From the cell containing the given text, extract its center point as (X, Y) coordinate. 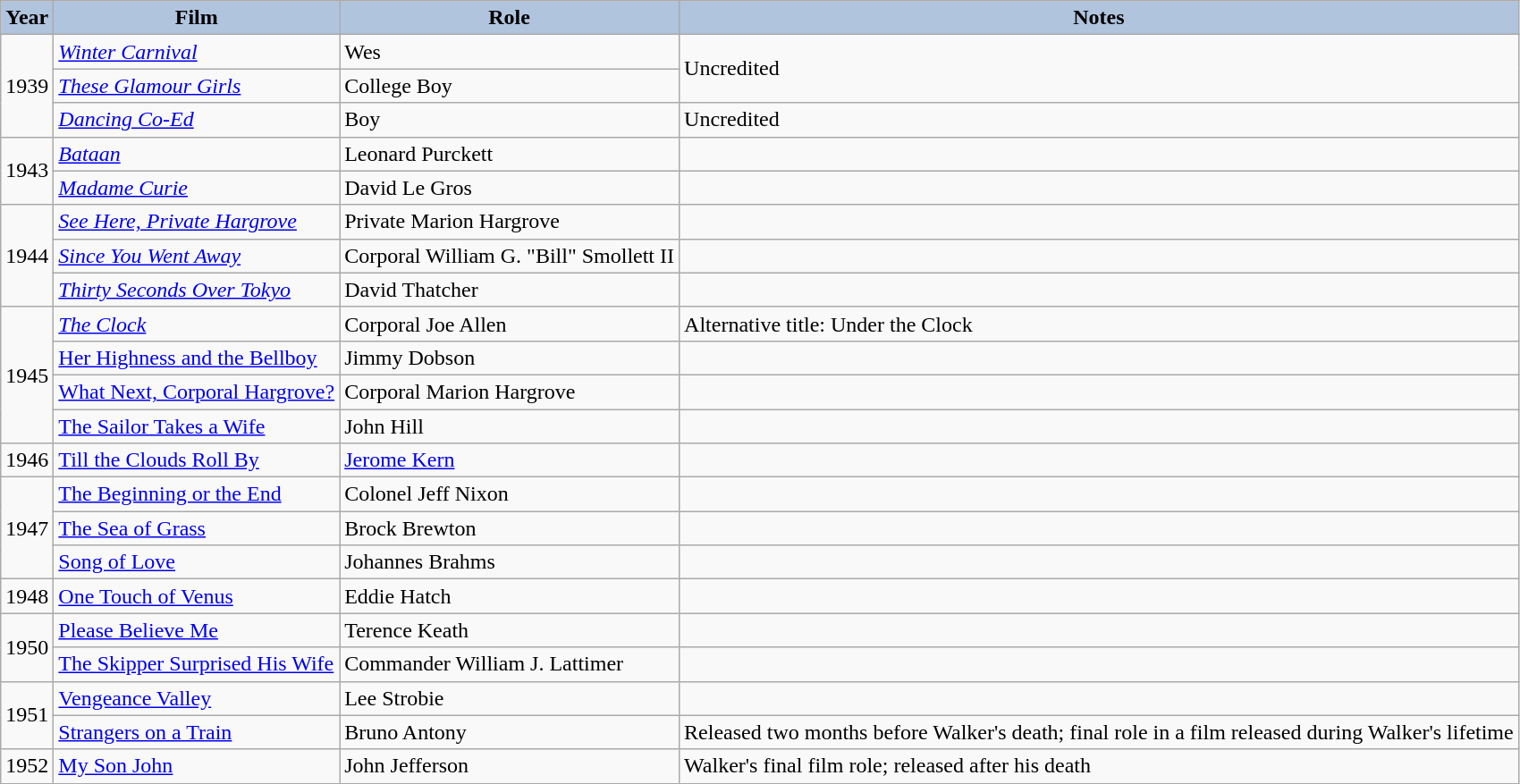
Wes (510, 52)
1946 (27, 460)
Song of Love (197, 562)
Till the Clouds Roll By (197, 460)
1944 (27, 256)
David Le Gros (510, 188)
1950 (27, 647)
Film (197, 18)
Boy (510, 120)
Winter Carnival (197, 52)
Dancing Co-Ed (197, 120)
Corporal William G. "Bill" Smollett II (510, 256)
Notes (1100, 18)
Strangers on a Train (197, 732)
John Hill (510, 426)
David Thatcher (510, 290)
Johannes Brahms (510, 562)
Thirty Seconds Over Tokyo (197, 290)
The Sea of Grass (197, 528)
Leonard Purckett (510, 154)
Since You Went Away (197, 256)
These Glamour Girls (197, 86)
Eddie Hatch (510, 596)
Role (510, 18)
1943 (27, 171)
Colonel Jeff Nixon (510, 494)
The Sailor Takes a Wife (197, 426)
Corporal Marion Hargrove (510, 392)
Commander William J. Lattimer (510, 664)
The Clock (197, 324)
Private Marion Hargrove (510, 222)
Walker's final film role; released after his death (1100, 766)
See Here, Private Hargrove (197, 222)
John Jefferson (510, 766)
My Son John (197, 766)
Released two months before Walker's death; final role in a film released during Walker's lifetime (1100, 732)
1947 (27, 528)
Corporal Joe Allen (510, 324)
Alternative title: Under the Clock (1100, 324)
Lee Strobie (510, 698)
Vengeance Valley (197, 698)
1952 (27, 766)
Bruno Antony (510, 732)
1951 (27, 715)
1945 (27, 375)
Jerome Kern (510, 460)
The Skipper Surprised His Wife (197, 664)
Jimmy Dobson (510, 358)
1939 (27, 86)
What Next, Corporal Hargrove? (197, 392)
College Boy (510, 86)
The Beginning or the End (197, 494)
Madame Curie (197, 188)
1948 (27, 596)
Please Believe Me (197, 630)
Her Highness and the Bellboy (197, 358)
Bataan (197, 154)
Brock Brewton (510, 528)
Year (27, 18)
Terence Keath (510, 630)
One Touch of Venus (197, 596)
